Search for the cell housing the specified text and yield its (X, Y) center coordinate. 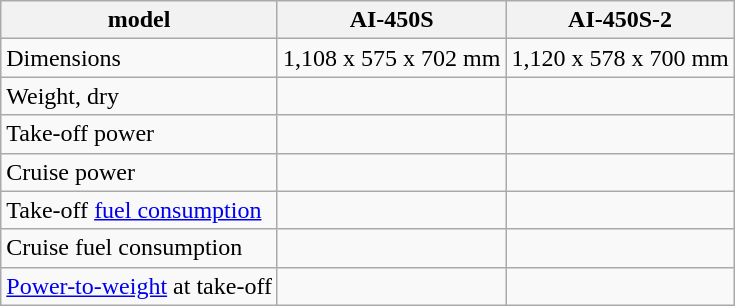
AI-450S (391, 20)
Cruise power (140, 172)
AI-450S-2 (620, 20)
1,120 х 578 х 700 mm (620, 58)
Take-off fuel consumption (140, 210)
Dimensions (140, 58)
model (140, 20)
Take-off power (140, 134)
Power-to-weight at take-off (140, 286)
Weight, dry (140, 96)
1,108 х 575 х 702 mm (391, 58)
Cruise fuel consumption (140, 248)
